Extract the (x, y) coordinate from the center of the cell holding the provided text.  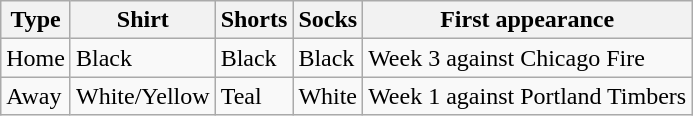
White (328, 96)
Away (36, 96)
White/Yellow (142, 96)
Type (36, 20)
Shirt (142, 20)
First appearance (528, 20)
Socks (328, 20)
Teal (254, 96)
Home (36, 58)
Week 1 against Portland Timbers (528, 96)
Shorts (254, 20)
Week 3 against Chicago Fire (528, 58)
